Provide the [x, y] coordinate of the cell's center where the given text is located.  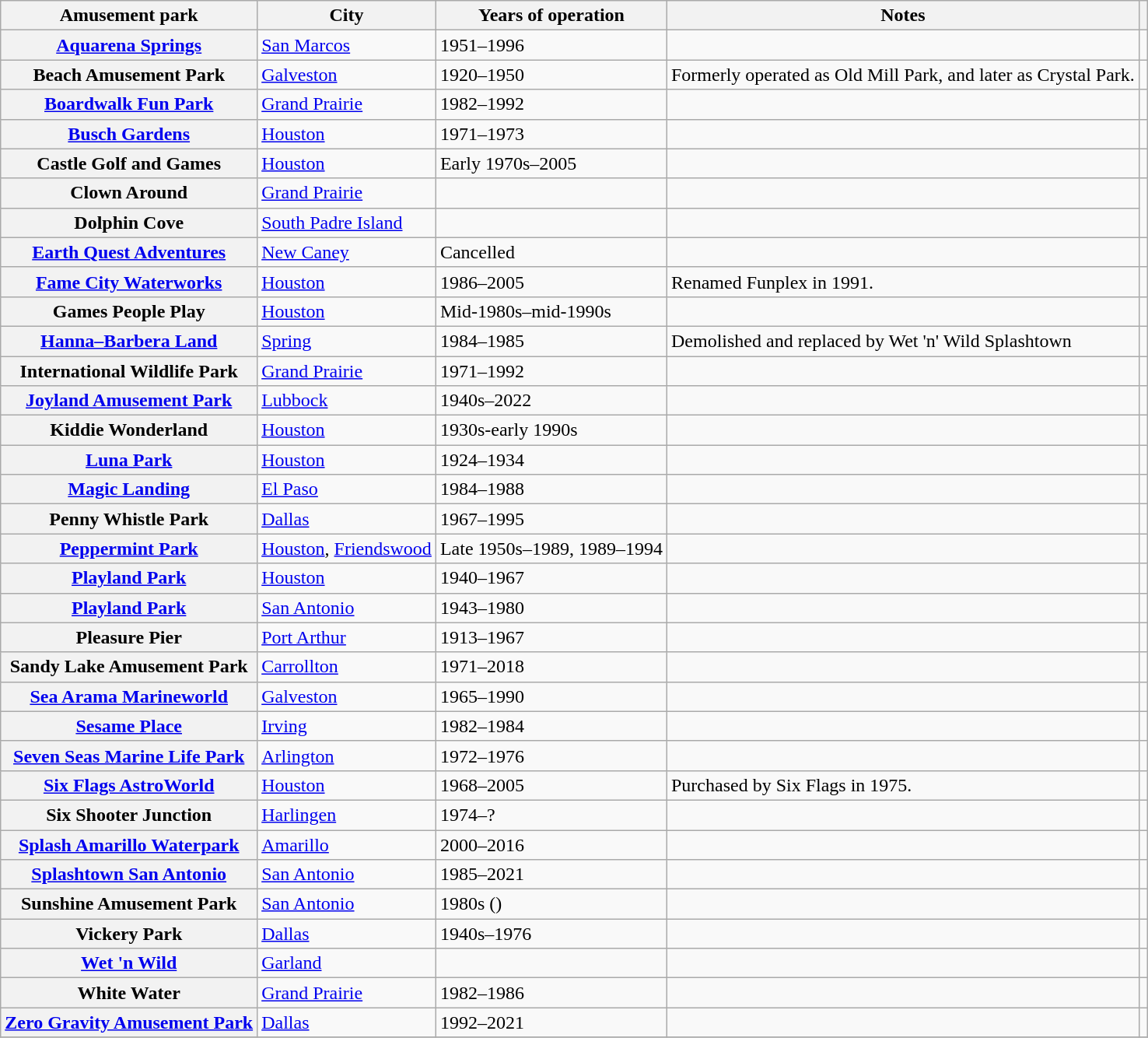
International Wildlife Park [129, 371]
Dolphin Cove [129, 223]
South Padre Island [347, 223]
Formerly operated as Old Mill Park, and later as Crystal Park. [902, 75]
Mid-1980s–mid-1990s [551, 311]
Peppermint Park [129, 549]
Sandy Lake Amusement Park [129, 667]
Late 1950s–1989, 1989–1994 [551, 549]
Harlingen [347, 815]
1971–1973 [551, 134]
Six Shooter Junction [129, 815]
1920–1950 [551, 75]
Lubbock [347, 401]
Kiddie Wonderland [129, 430]
Joyland Amusement Park [129, 401]
1967–1995 [551, 519]
Renamed Funplex in 1991. [902, 282]
1982–1986 [551, 993]
1943–1980 [551, 608]
Carrollton [347, 667]
Boardwalk Fun Park [129, 104]
Notes [902, 16]
Luna Park [129, 460]
1982–1992 [551, 104]
1974–? [551, 815]
1930s-early 1990s [551, 430]
Aquarena Springs [129, 45]
1968–2005 [551, 785]
El Paso [347, 489]
1984–1988 [551, 489]
New Caney [347, 252]
Amarillo [347, 844]
Years of operation [551, 16]
Earth Quest Adventures [129, 252]
Penny Whistle Park [129, 519]
White Water [129, 993]
Garland [347, 963]
Fame City Waterworks [129, 282]
1972–1976 [551, 756]
Seven Seas Marine Life Park [129, 756]
1982–1984 [551, 726]
Spring [347, 341]
1986–2005 [551, 282]
2000–2016 [551, 844]
Arlington [347, 756]
1992–2021 [551, 1022]
Sea Arama Marineworld [129, 696]
Pleasure Pier [129, 637]
Houston, Friendswood [347, 549]
1940–1967 [551, 578]
1940s–1976 [551, 934]
Vickery Park [129, 934]
Port Arthur [347, 637]
Clown Around [129, 193]
Six Flags AstroWorld [129, 785]
City [347, 16]
1971–2018 [551, 667]
1984–1985 [551, 341]
Wet 'n Wild [129, 963]
Splash Amarillo Waterpark [129, 844]
Amusement park [129, 16]
Games People Play [129, 311]
1913–1967 [551, 637]
1980s () [551, 904]
1924–1934 [551, 460]
1951–1996 [551, 45]
Splashtown San Antonio [129, 875]
Castle Golf and Games [129, 163]
Purchased by Six Flags in 1975. [902, 785]
Hanna–Barbera Land [129, 341]
Early 1970s–2005 [551, 163]
1971–1992 [551, 371]
Cancelled [551, 252]
1940s–2022 [551, 401]
Sunshine Amusement Park [129, 904]
1985–2021 [551, 875]
Busch Gardens [129, 134]
San Marcos [347, 45]
1965–1990 [551, 696]
Demolished and replaced by Wet 'n' Wild Splashtown [902, 341]
Beach Amusement Park [129, 75]
Irving [347, 726]
Magic Landing [129, 489]
Sesame Place [129, 726]
Zero Gravity Amusement Park [129, 1022]
